For the text-containing cell, return its midpoint in (X, Y) coordinate format. 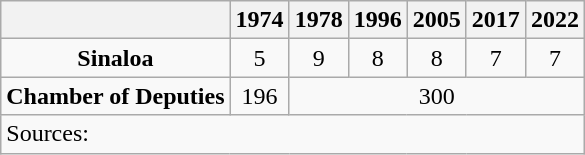
Sources: (293, 134)
2005 (436, 20)
9 (318, 58)
1978 (318, 20)
Sinaloa (116, 58)
5 (260, 58)
2022 (554, 20)
2017 (496, 20)
1974 (260, 20)
1996 (378, 20)
Chamber of Deputies (116, 96)
300 (436, 96)
196 (260, 96)
